Identify which cell holds the provided text, then report its (x, y) central coordinate. 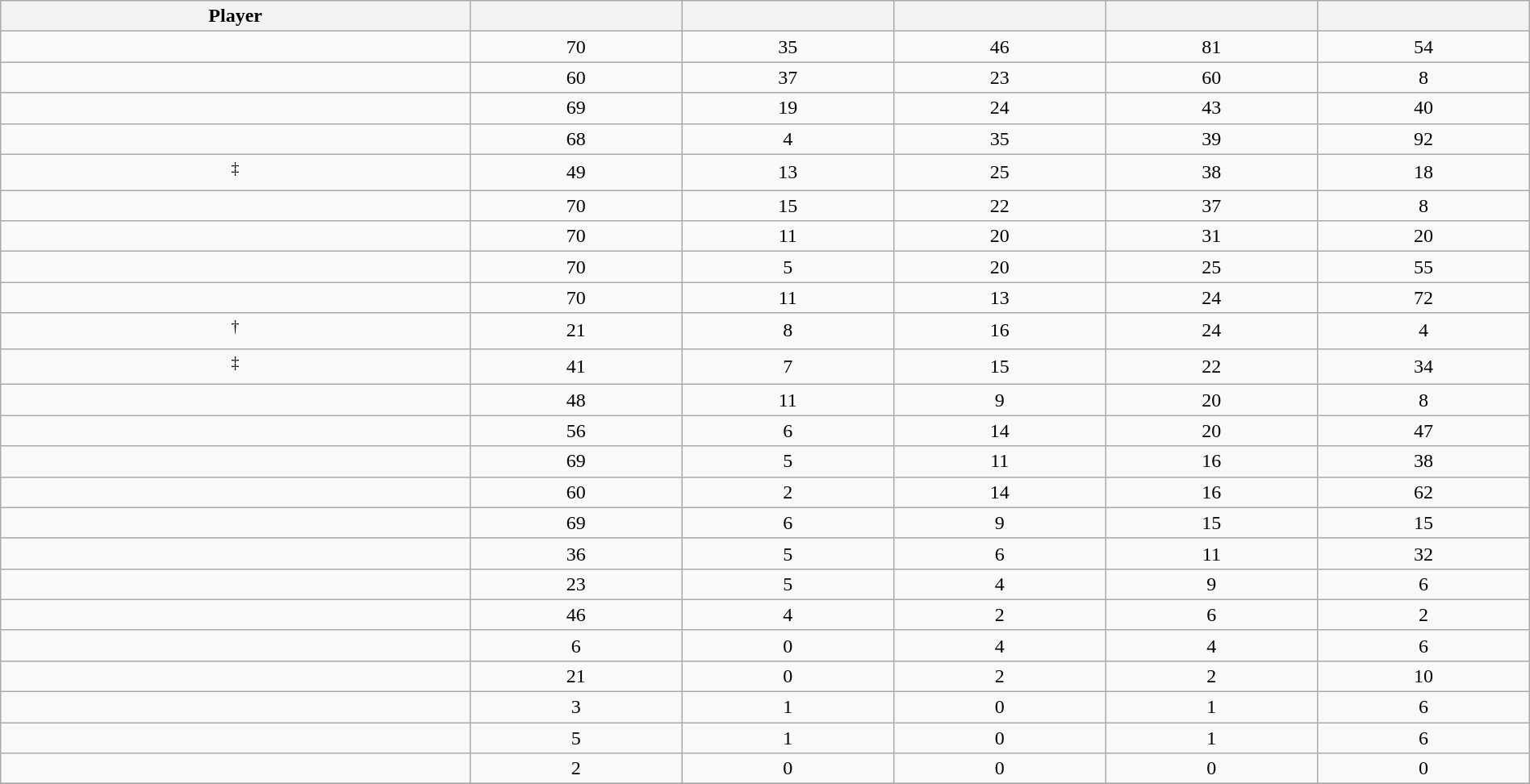
47 (1423, 431)
49 (576, 173)
92 (1423, 139)
32 (1423, 553)
40 (1423, 108)
56 (576, 431)
Player (236, 16)
39 (1212, 139)
31 (1212, 236)
† (236, 331)
81 (1212, 47)
10 (1423, 677)
54 (1423, 47)
55 (1423, 267)
41 (576, 366)
36 (576, 553)
3 (576, 707)
48 (576, 400)
7 (788, 366)
62 (1423, 492)
72 (1423, 298)
68 (576, 139)
43 (1212, 108)
34 (1423, 366)
19 (788, 108)
18 (1423, 173)
